Return (X, Y) of the center of cell containing provided text 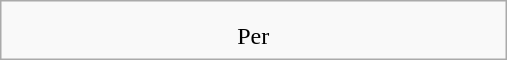
Per (254, 36)
